Scan for the cell matching the given text and deliver its [X, Y] coordinate at center. 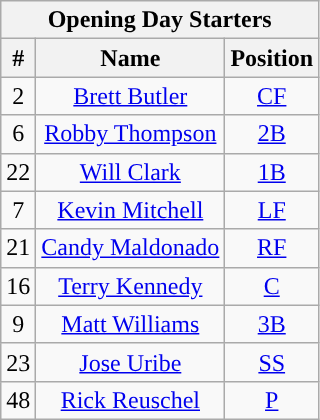
Position [272, 58]
# [18, 58]
Terry Kennedy [130, 286]
SS [272, 362]
Opening Day Starters [160, 20]
7 [18, 210]
RF [272, 248]
CF [272, 96]
LF [272, 210]
1B [272, 172]
16 [18, 286]
21 [18, 248]
Rick Reuschel [130, 400]
23 [18, 362]
Kevin Mitchell [130, 210]
Jose Uribe [130, 362]
Robby Thompson [130, 134]
Will Clark [130, 172]
3B [272, 324]
2 [18, 96]
Candy Maldonado [130, 248]
2B [272, 134]
9 [18, 324]
Brett Butler [130, 96]
Matt Williams [130, 324]
Name [130, 58]
P [272, 400]
22 [18, 172]
C [272, 286]
48 [18, 400]
6 [18, 134]
